Locate the cell with the specified text and output its (X, Y) center coordinate. 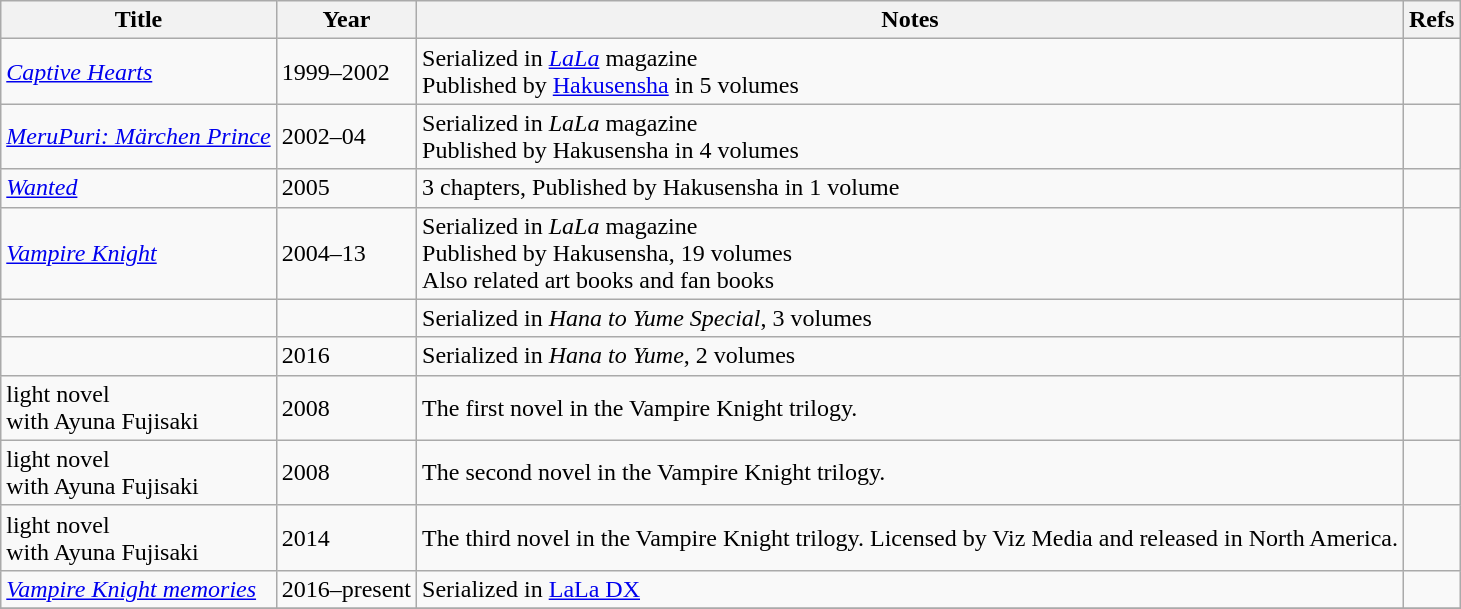
Vampire Knight memories (138, 589)
Vampire Knight (138, 253)
2004–13 (346, 253)
2016 (346, 356)
Captive Hearts (138, 72)
Year (346, 20)
Serialized in LaLa magazinePublished by Hakusensha, 19 volumesAlso related art books and fan books (910, 253)
2002–04 (346, 136)
2005 (346, 188)
Serialized in LaLa magazinePublished by Hakusensha in 4 volumes (910, 136)
3 chapters, Published by Hakusensha in 1 volume (910, 188)
Serialized in LaLa magazinePublished by Hakusensha in 5 volumes (910, 72)
2014 (346, 538)
MeruPuri: Märchen Prince (138, 136)
Notes (910, 20)
1999–2002 (346, 72)
Refs (1431, 20)
Title (138, 20)
The second novel in the Vampire Knight trilogy. (910, 472)
Serialized in LaLa DX (910, 589)
Wanted (138, 188)
The third novel in the Vampire Knight trilogy. Licensed by Viz Media and released in North America. (910, 538)
2016–present (346, 589)
The first novel in the Vampire Knight trilogy. (910, 408)
Serialized in Hana to Yume Special, 3 volumes (910, 318)
Serialized in Hana to Yume, 2 volumes (910, 356)
